Identify which cell holds the provided text, then report its (X, Y) central coordinate. 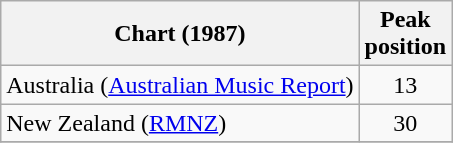
Australia (Australian Music Report) (180, 85)
New Zealand (RMNZ) (180, 123)
13 (405, 85)
Chart (1987) (180, 34)
Peakposition (405, 34)
30 (405, 123)
